Extract the [X, Y] coordinate from the center of the cell holding the provided text.  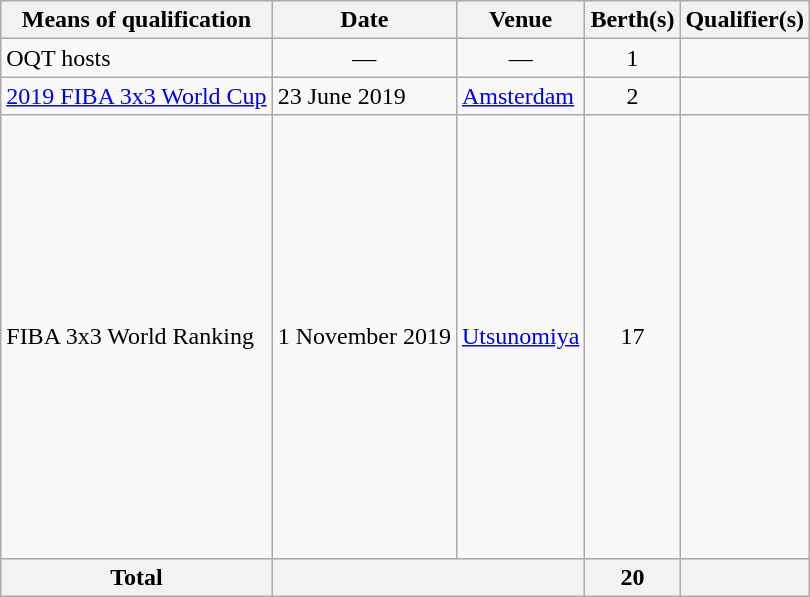
2019 FIBA 3x3 World Cup [136, 96]
23 June 2019 [364, 96]
17 [632, 336]
Utsunomiya [520, 336]
1 November 2019 [364, 336]
OQT hosts [136, 58]
20 [632, 577]
Berth(s) [632, 20]
Means of qualification [136, 20]
1 [632, 58]
Venue [520, 20]
2 [632, 96]
Total [136, 577]
Qualifier(s) [745, 20]
FIBA 3x3 World Ranking [136, 336]
Date [364, 20]
Amsterdam [520, 96]
